Determine the [x, y] coordinate at the center of the cell enclosing the given text.  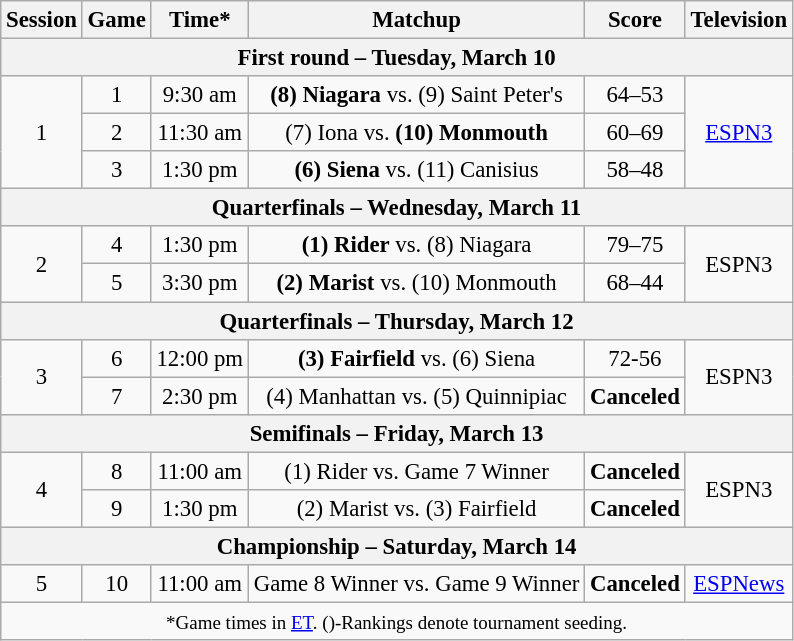
72-56 [635, 358]
Game [116, 20]
12:00 pm [200, 358]
*Game times in ET. ()-Rankings denote tournament seeding. [397, 621]
Time* [200, 20]
(7) Iona vs. (10) Monmouth [416, 133]
64–53 [635, 95]
Matchup [416, 20]
(4) Manhattan vs. (5) Quinnipiac [416, 396]
79–75 [635, 245]
Session [42, 20]
(2) Marist vs. (10) Monmouth [416, 283]
Game 8 Winner vs. Game 9 Winner [416, 584]
Television [738, 20]
9 [116, 509]
Quarterfinals – Thursday, March 12 [397, 321]
ESPNews [738, 584]
Championship – Saturday, March 14 [397, 546]
60–69 [635, 133]
8 [116, 471]
(6) Siena vs. (11) Canisius [416, 170]
9:30 am [200, 95]
Quarterfinals – Wednesday, March 11 [397, 208]
(1) Rider vs. (8) Niagara [416, 245]
11:30 am [200, 133]
10 [116, 584]
First round – Tuesday, March 10 [397, 58]
Semifinals – Friday, March 13 [397, 433]
6 [116, 358]
(2) Marist vs. (3) Fairfield [416, 509]
2:30 pm [200, 396]
3:30 pm [200, 283]
68–44 [635, 283]
(1) Rider vs. Game 7 Winner [416, 471]
(3) Fairfield vs. (6) Siena [416, 358]
Score [635, 20]
58–48 [635, 170]
(8) Niagara vs. (9) Saint Peter's [416, 95]
7 [116, 396]
